Provide the [X, Y] coordinate of the cell's center where the given text is located.  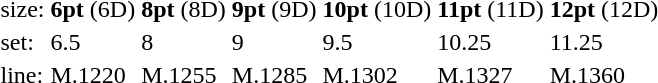
6.5 [93, 42]
8 [184, 42]
9 [274, 42]
9.5 [377, 42]
10.25 [490, 42]
